Output the [x, y] coordinate of the center of the cell containing the given text.  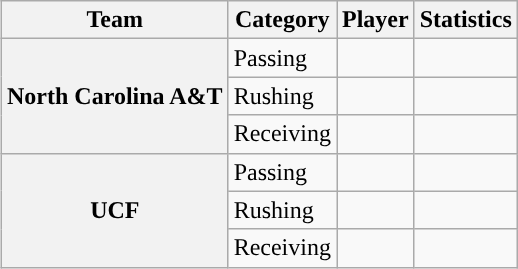
Player [375, 20]
UCF [114, 210]
Statistics [466, 20]
North Carolina A&T [114, 96]
Category [282, 20]
Team [114, 20]
